Identify which cell holds the provided text, then report its [X, Y] central coordinate. 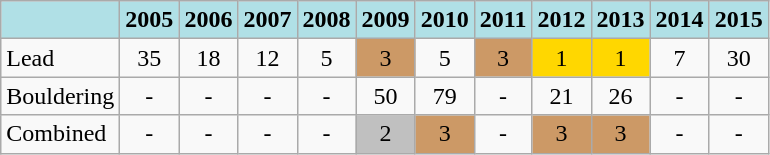
26 [620, 96]
12 [268, 58]
2012 [562, 20]
Bouldering [60, 96]
Combined [60, 134]
79 [444, 96]
2014 [680, 20]
Lead [60, 58]
2013 [620, 20]
2009 [386, 20]
2 [386, 134]
7 [680, 58]
2005 [150, 20]
2007 [268, 20]
30 [738, 58]
2015 [738, 20]
21 [562, 96]
2010 [444, 20]
18 [208, 58]
2011 [503, 20]
35 [150, 58]
2006 [208, 20]
50 [386, 96]
2008 [326, 20]
